Search for the cell housing the specified text and yield its (x, y) center coordinate. 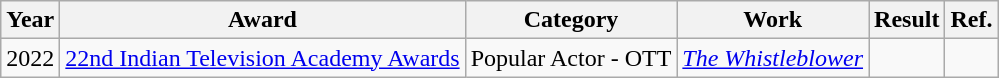
Award (262, 20)
The Whistleblower (773, 58)
Ref. (972, 20)
Result (907, 20)
2022 (30, 58)
Work (773, 20)
Popular Actor - OTT (571, 58)
22nd Indian Television Academy Awards (262, 58)
Category (571, 20)
Year (30, 20)
